Search for the cell housing the specified text and yield its (x, y) center coordinate. 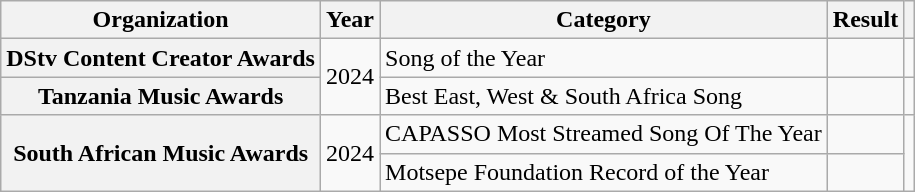
South African Music Awards (161, 153)
CAPASSO Most Streamed Song Of The Year (604, 134)
Result (865, 20)
Best East, West & South Africa Song (604, 96)
Organization (161, 20)
Tanzania Music Awards (161, 96)
Song of the Year (604, 58)
DStv Content Creator Awards (161, 58)
Category (604, 20)
Year (350, 20)
Motsepe Foundation Record of the Year (604, 172)
